Return the (x, y) coordinate for the center point of the cell that contains the specified text.  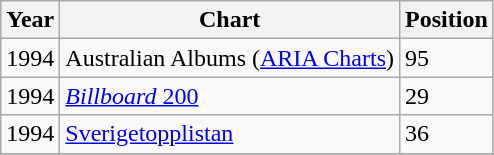
29 (447, 96)
Billboard 200 (230, 96)
Sverigetopplistan (230, 134)
36 (447, 134)
95 (447, 58)
Position (447, 20)
Australian Albums (ARIA Charts) (230, 58)
Chart (230, 20)
Year (30, 20)
